From the cell containing the given text, extract its center point as (x, y) coordinate. 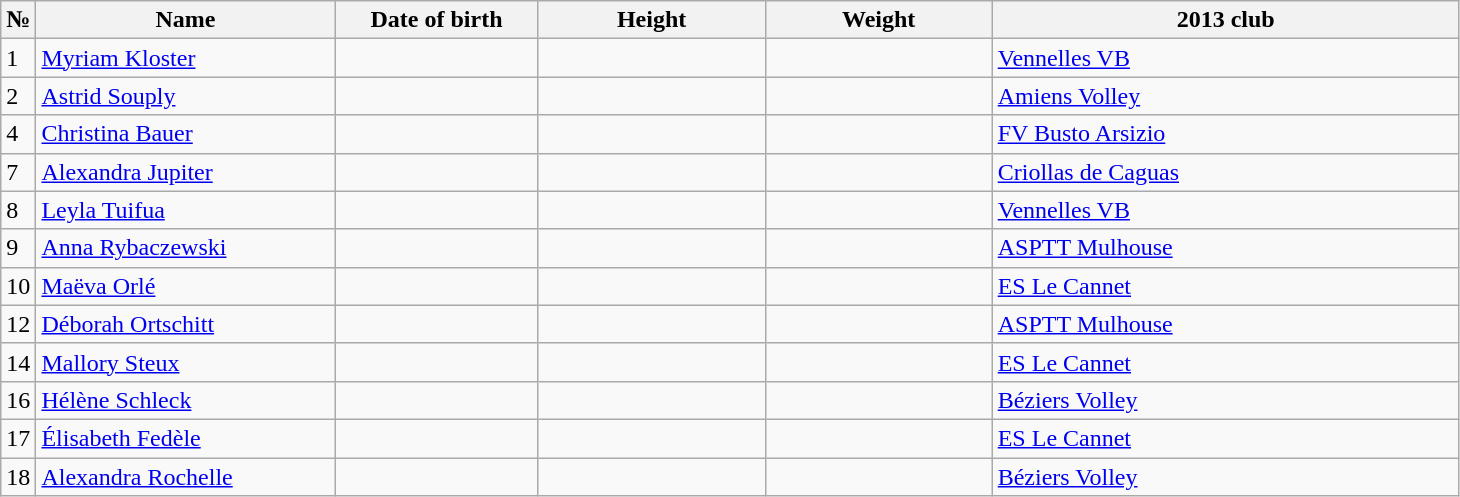
14 (18, 362)
8 (18, 210)
Maëva Orlé (186, 286)
2013 club (1226, 20)
FV Busto Arsizio (1226, 134)
Déborah Ortschitt (186, 324)
Élisabeth Fedèle (186, 438)
Mallory Steux (186, 362)
4 (18, 134)
12 (18, 324)
Myriam Kloster (186, 58)
Anna Rybaczewski (186, 248)
9 (18, 248)
17 (18, 438)
Hélène Schleck (186, 400)
Alexandra Rochelle (186, 477)
Name (186, 20)
10 (18, 286)
1 (18, 58)
Height (652, 20)
7 (18, 172)
Criollas de Caguas (1226, 172)
2 (18, 96)
Leyla Tuifua (186, 210)
Astrid Souply (186, 96)
Amiens Volley (1226, 96)
Date of birth (436, 20)
Weight (878, 20)
Christina Bauer (186, 134)
Alexandra Jupiter (186, 172)
16 (18, 400)
№ (18, 20)
18 (18, 477)
